Identify which cell holds the provided text, then report its [X, Y] central coordinate. 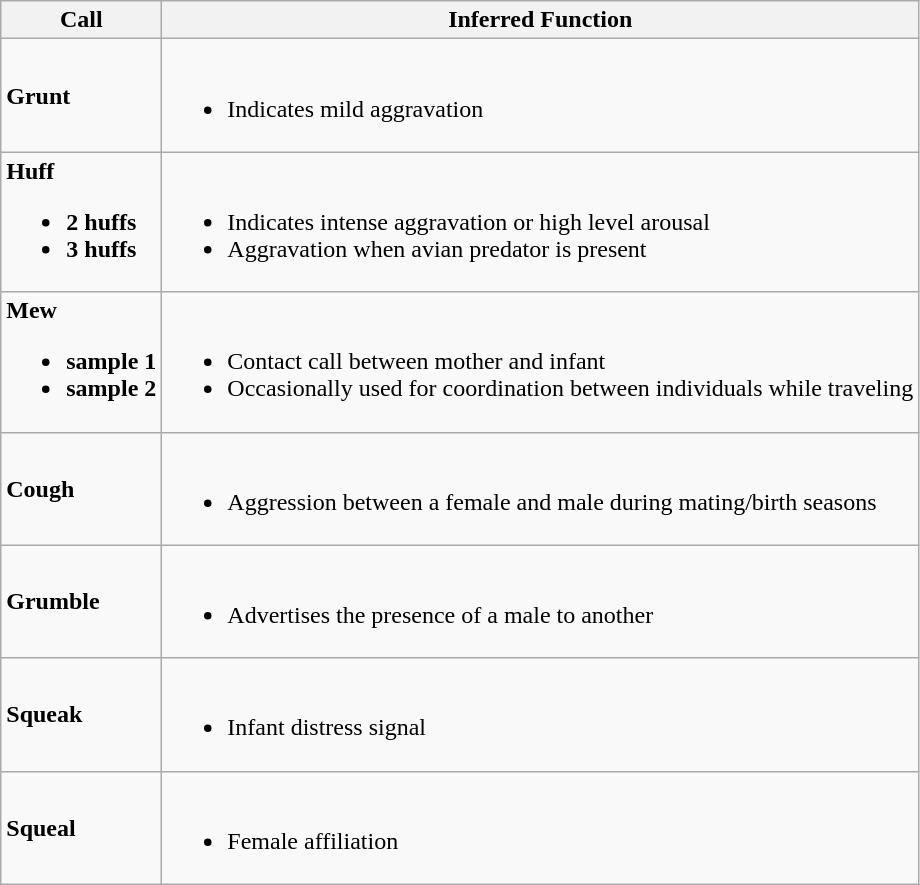
Indicates intense aggravation or high level arousalAggravation when avian predator is present [540, 222]
Grunt [82, 96]
Aggression between a female and male during mating/birth seasons [540, 488]
Grumble [82, 602]
Call [82, 20]
Female affiliation [540, 828]
Inferred Function [540, 20]
Cough [82, 488]
Advertises the presence of a male to another [540, 602]
Indicates mild aggravation [540, 96]
Infant distress signal [540, 714]
Contact call between mother and infantOccasionally used for coordination between individuals while traveling [540, 362]
Squeal [82, 828]
Squeak [82, 714]
Huff2 huffs 3 huffs [82, 222]
Mewsample 1 sample 2 [82, 362]
